Find where the given text appears and provide that cell's center as (X, Y) coordinate. 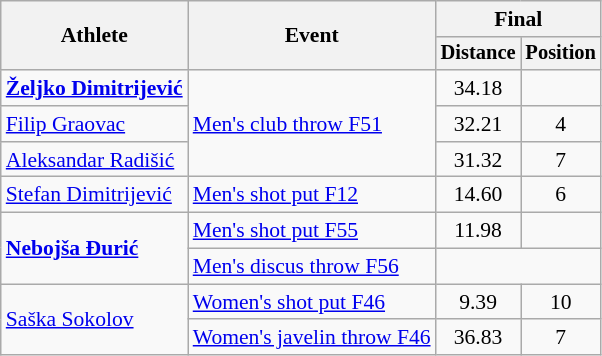
Women's shot put F46 (312, 302)
32.21 (478, 124)
34.18 (478, 88)
Event (312, 36)
Position (560, 54)
36.83 (478, 338)
Distance (478, 54)
11.98 (478, 231)
6 (560, 195)
Men's discus throw F56 (312, 267)
Athlete (94, 36)
Final (518, 19)
Women's javelin throw F46 (312, 338)
Men's shot put F55 (312, 231)
Nebojša Đurić (94, 248)
Men's club throw F51 (312, 124)
9.39 (478, 302)
14.60 (478, 195)
4 (560, 124)
Saška Sokolov (94, 320)
Aleksandar Radišić (94, 160)
10 (560, 302)
Men's shot put F12 (312, 195)
Filip Graovac (94, 124)
31.32 (478, 160)
Željko Dimitrijević (94, 88)
Stefan Dimitrijević (94, 195)
